For the text-containing cell, return its midpoint in [x, y] coordinate format. 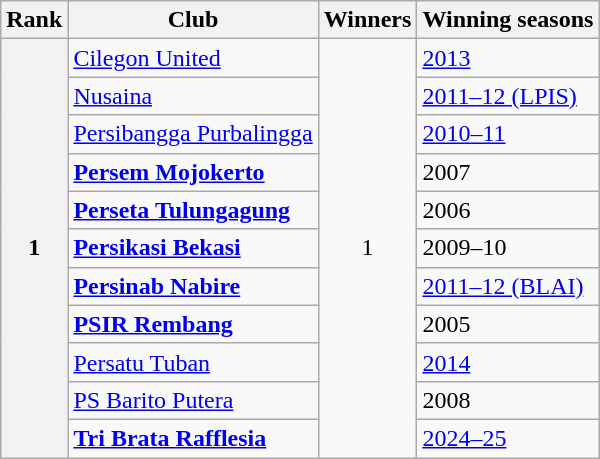
Tri Brata Rafflesia [193, 438]
Club [193, 20]
2005 [508, 324]
2024–25 [508, 438]
2011–12 (LPIS) [508, 96]
Persem Mojokerto [193, 172]
Cilegon United [193, 58]
PS Barito Putera [193, 400]
2014 [508, 362]
Nusaina [193, 96]
Persibangga Purbalingga [193, 134]
Winning seasons [508, 20]
Winners [368, 20]
2007 [508, 172]
Perseta Tulungagung [193, 210]
2008 [508, 400]
Persatu Tuban [193, 362]
2006 [508, 210]
2011–12 (BLAI) [508, 286]
Persikasi Bekasi [193, 248]
PSIR Rembang [193, 324]
2009–10 [508, 248]
Persinab Nabire [193, 286]
2013 [508, 58]
2010–11 [508, 134]
Rank [34, 20]
